Identify which cell holds the provided text, then report its [x, y] central coordinate. 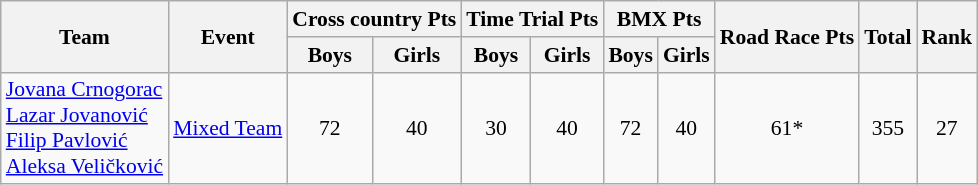
Mixed Team [228, 128]
Total [888, 36]
Road Race Pts [787, 36]
27 [948, 128]
Time Trial Pts [532, 19]
30 [496, 128]
Rank [948, 36]
355 [888, 128]
Team [84, 36]
BMX Pts [658, 19]
Event [228, 36]
Jovana CrnogoracLazar JovanovićFilip PavlovićAleksa Veličković [84, 128]
61* [787, 128]
Cross country Pts [374, 19]
